Capture the cell that displays the provided text and extract its [x, y] central coordinate. 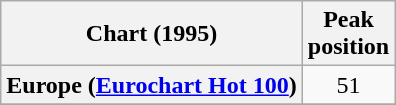
Europe (Eurochart Hot 100) [152, 85]
51 [348, 85]
Peakposition [348, 34]
Chart (1995) [152, 34]
